Pinpoint the cell where the given text exists, returning its [x, y] midpoint coordinate. 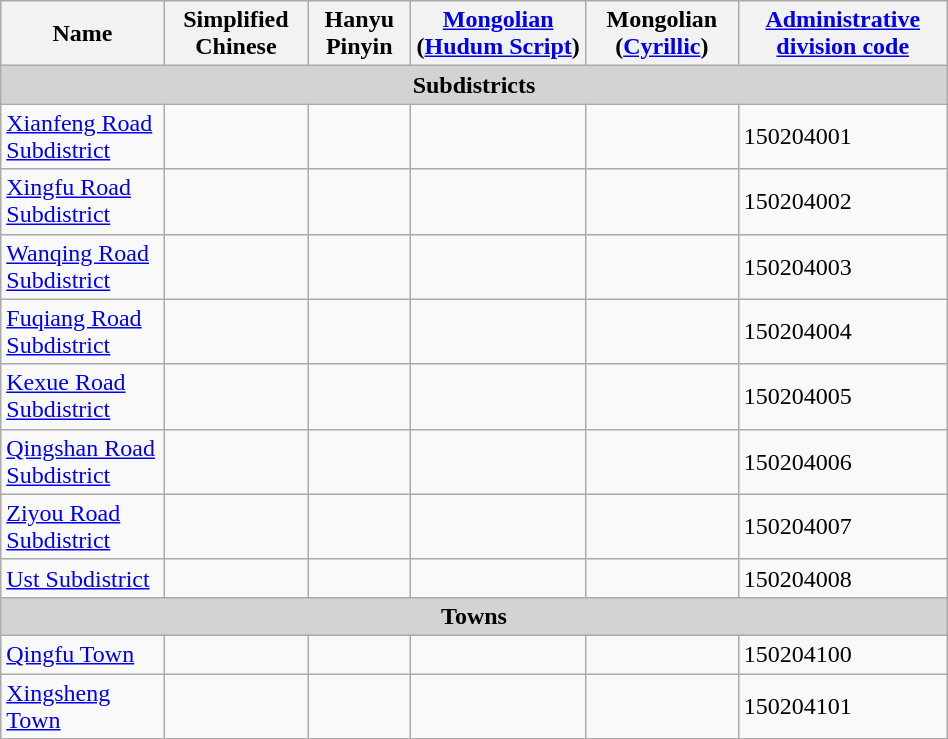
Qingfu Town [82, 654]
150204007 [842, 526]
150204004 [842, 332]
Ust Subdistrict [82, 578]
Xingsheng Town [82, 706]
150204006 [842, 462]
150204100 [842, 654]
Mongolian (Hudum Script) [498, 34]
Subdistricts [474, 85]
150204008 [842, 578]
Wanqing Road Subdistrict [82, 266]
Administrative division code [842, 34]
Fuqiang Road Subdistrict [82, 332]
Simplified Chinese [236, 34]
150204003 [842, 266]
Qingshan Road Subdistrict [82, 462]
Towns [474, 616]
150204005 [842, 396]
Kexue Road Subdistrict [82, 396]
Ziyou Road Subdistrict [82, 526]
Hanyu Pinyin [360, 34]
150204101 [842, 706]
150204002 [842, 202]
Xianfeng Road Subdistrict [82, 136]
Xingfu Road Subdistrict [82, 202]
Name [82, 34]
Mongolian (Cyrillic) [662, 34]
150204001 [842, 136]
